Output the [x, y] coordinate of the center of the cell containing the given text.  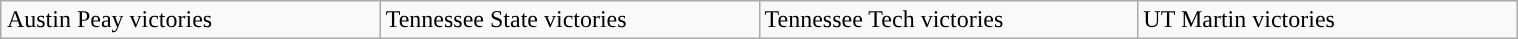
UT Martin victories [1328, 20]
Tennessee Tech victories [948, 20]
Tennessee State victories [570, 20]
Austin Peay victories [190, 20]
